Identify which cell holds the provided text, then report its [x, y] central coordinate. 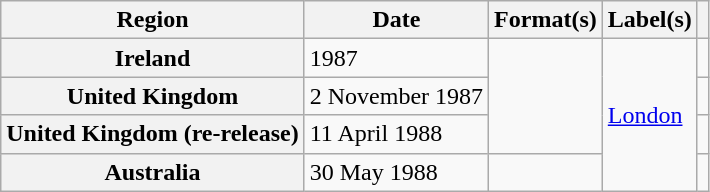
1987 [396, 58]
Ireland [152, 58]
Australia [152, 172]
Label(s) [650, 20]
11 April 1988 [396, 134]
Region [152, 20]
Date [396, 20]
2 November 1987 [396, 96]
30 May 1988 [396, 172]
United Kingdom (re-release) [152, 134]
Format(s) [546, 20]
United Kingdom [152, 96]
London [650, 115]
